Return the [x, y] coordinate for the center point of the cell that contains the specified text.  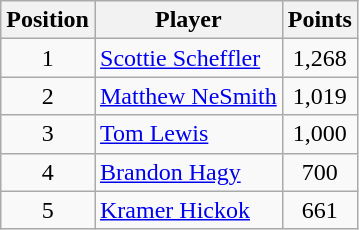
700 [320, 172]
Position [48, 20]
1,268 [320, 58]
1,019 [320, 96]
1 [48, 58]
Points [320, 20]
3 [48, 134]
2 [48, 96]
Brandon Hagy [188, 172]
Matthew NeSmith [188, 96]
661 [320, 210]
Scottie Scheffler [188, 58]
4 [48, 172]
Tom Lewis [188, 134]
5 [48, 210]
Kramer Hickok [188, 210]
Player [188, 20]
1,000 [320, 134]
